Identify which cell holds the provided text, then report its (X, Y) central coordinate. 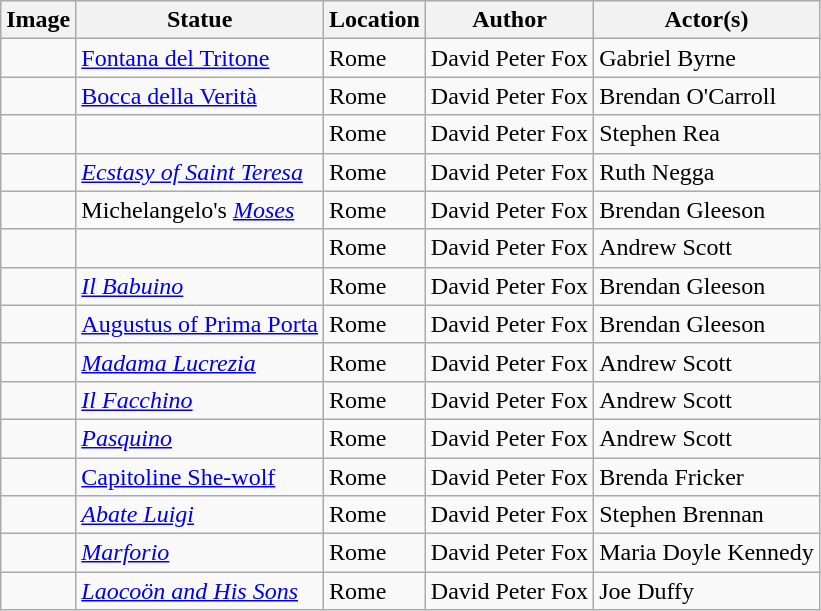
Brenda Fricker (707, 477)
Il Babuino (200, 286)
Maria Doyle Kennedy (707, 553)
Statue (200, 20)
Augustus of Prima Porta (200, 324)
Abate Luigi (200, 515)
Ecstasy of Saint Teresa (200, 172)
Bocca della Verità (200, 96)
Actor(s) (707, 20)
Gabriel Byrne (707, 58)
Laocoön and His Sons (200, 591)
Stephen Rea (707, 134)
Brendan O'Carroll (707, 96)
Madama Lucrezia (200, 362)
Stephen Brennan (707, 515)
Fontana del Tritone (200, 58)
Joe Duffy (707, 591)
Ruth Negga (707, 172)
Location (375, 20)
Author (509, 20)
Capitoline She-wolf (200, 477)
Michelangelo's Moses (200, 210)
Image (38, 20)
Il Facchino (200, 400)
Pasquino (200, 438)
Marforio (200, 553)
